Detect which cell encompasses the target text, then output its [X, Y] center coordinate. 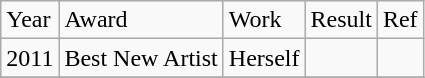
Award [141, 20]
Year [30, 20]
Work [264, 20]
Result [341, 20]
Herself [264, 58]
Best New Artist [141, 58]
2011 [30, 58]
Ref [400, 20]
